Identify which cell holds the provided text, then report its (x, y) central coordinate. 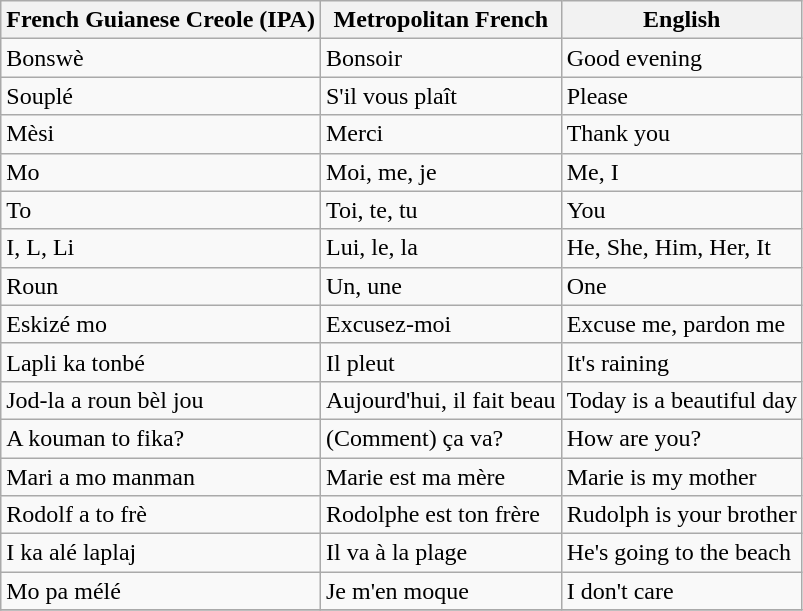
Marie est ma mère (440, 477)
S'il vous plaît (440, 96)
One (682, 286)
It's raining (682, 362)
Excuse me, pardon me (682, 324)
Good evening (682, 58)
Rudolph is your brother (682, 515)
Je m'en moque (440, 591)
French Guianese Creole (IPA) (161, 20)
Un, une (440, 286)
Merci (440, 134)
Roun (161, 286)
Me, I (682, 172)
Metropolitan French (440, 20)
Aujourd'hui, il fait beau (440, 400)
Il va à la plage (440, 553)
Lapli ka tonbé (161, 362)
Mari a mo manman (161, 477)
Souplé (161, 96)
Please (682, 96)
I, L, Li (161, 248)
Bonswè (161, 58)
Moi, me, je (440, 172)
Thank you (682, 134)
Lui, le, la (440, 248)
Mo pa mélé (161, 591)
I don't care (682, 591)
Excusez-moi (440, 324)
Today is a beautiful day (682, 400)
He's going to the beach (682, 553)
English (682, 20)
How are you? (682, 438)
To (161, 210)
(Comment) ça va? (440, 438)
Mèsi (161, 134)
You (682, 210)
Jod-la a roun bèl jou (161, 400)
He, She, Him, Her, It (682, 248)
A kouman to fika? (161, 438)
Toi, te, tu (440, 210)
Bonsoir (440, 58)
Rodolphe est ton frère (440, 515)
Il pleut (440, 362)
Eskizé mo (161, 324)
Marie is my mother (682, 477)
Mo (161, 172)
I ka alé laplaj (161, 553)
Rodolf a to frè (161, 515)
